Pinpoint the cell where the given text exists, returning its [X, Y] midpoint coordinate. 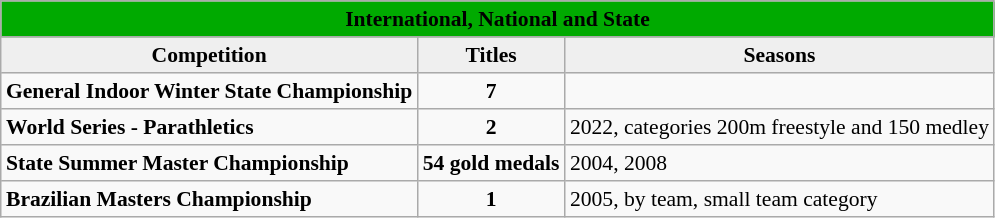
2004, 2008 [780, 163]
Seasons [780, 55]
Brazilian Masters Championship [210, 199]
Competition [210, 55]
International, National and State [498, 19]
2022, categories 200m freestyle and 150 medley [780, 127]
2 [490, 127]
54 gold medals [490, 163]
2005, by team, small team category [780, 199]
7 [490, 91]
State Summer Master Championship [210, 163]
General Indoor Winter State Championship [210, 91]
World Series - Parathletics [210, 127]
1 [490, 199]
Titles [490, 55]
